Determine the [X, Y] coordinate at the center of the cell enclosing the given text.  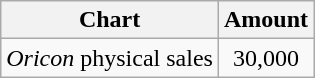
Oricon physical sales [110, 58]
30,000 [266, 58]
Chart [110, 20]
Amount [266, 20]
